Pinpoint the cell where the given text exists, returning its (x, y) midpoint coordinate. 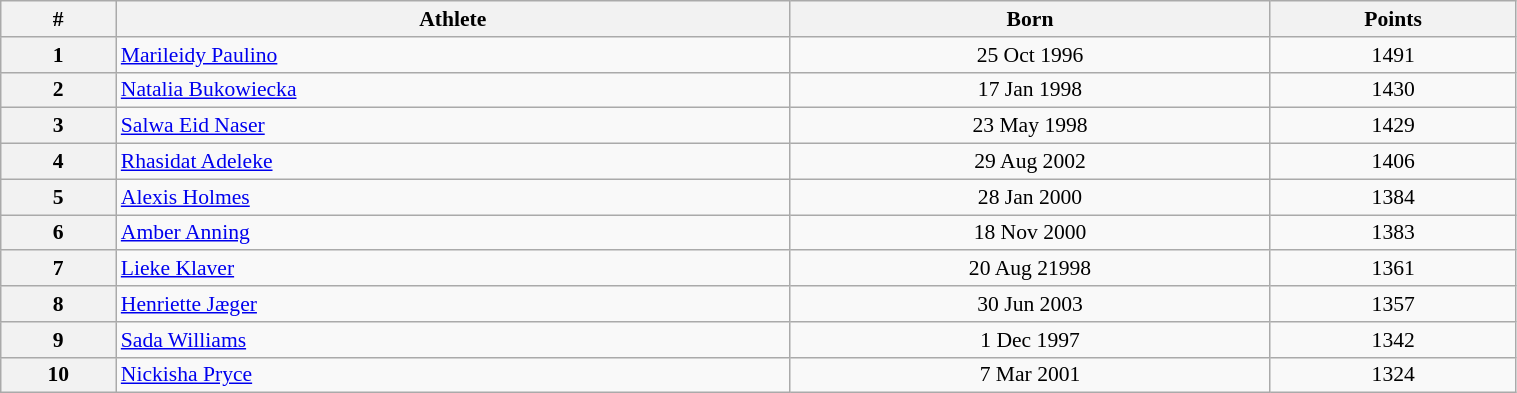
28 Jan 2000 (1030, 197)
Sada Williams (453, 340)
2 (58, 90)
Rhasidat Adeleke (453, 162)
1384 (1393, 197)
3 (58, 126)
# (58, 19)
8 (58, 304)
1324 (1393, 375)
1383 (1393, 233)
23 May 1998 (1030, 126)
4 (58, 162)
25 Oct 1996 (1030, 55)
5 (58, 197)
1342 (1393, 340)
Natalia Bukowiecka (453, 90)
Alexis Holmes (453, 197)
Lieke Klaver (453, 269)
6 (58, 233)
10 (58, 375)
Henriette Jæger (453, 304)
1491 (1393, 55)
30 Jun 2003 (1030, 304)
1357 (1393, 304)
1361 (1393, 269)
29 Aug 2002 (1030, 162)
Points (1393, 19)
Athlete (453, 19)
7 (58, 269)
Amber Anning (453, 233)
17 Jan 1998 (1030, 90)
7 Mar 2001 (1030, 375)
9 (58, 340)
Salwa Eid Naser (453, 126)
1406 (1393, 162)
Marileidy Paulino (453, 55)
Born (1030, 19)
Nickisha Pryce (453, 375)
1429 (1393, 126)
18 Nov 2000 (1030, 233)
20 Aug 21998 (1030, 269)
1430 (1393, 90)
1 (58, 55)
1 Dec 1997 (1030, 340)
